Find where the given text appears and provide that cell's center as [x, y] coordinate. 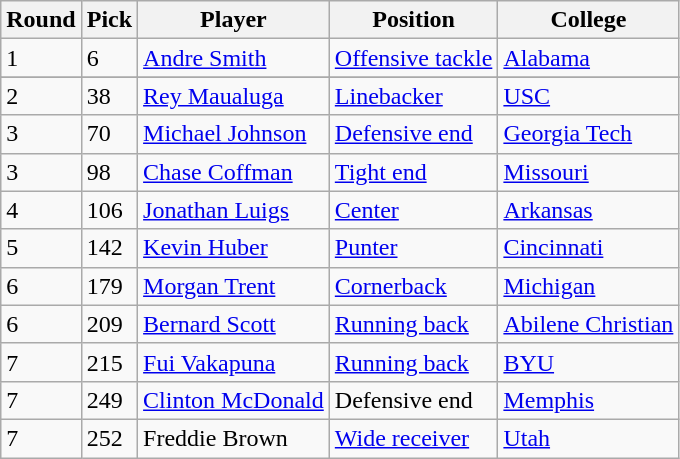
Freddie Brown [234, 438]
249 [109, 400]
Rey Maualuga [234, 96]
Cincinnati [588, 248]
Linebacker [414, 96]
Jonathan Luigs [234, 210]
Morgan Trent [234, 286]
Utah [588, 438]
4 [41, 210]
Clinton McDonald [234, 400]
Player [234, 20]
Alabama [588, 58]
Pick [109, 20]
215 [109, 362]
5 [41, 248]
Missouri [588, 172]
Michigan [588, 286]
142 [109, 248]
Punter [414, 248]
Center [414, 210]
1 [41, 58]
Andre Smith [234, 58]
Round [41, 20]
Fui Vakapuna [234, 362]
Arkansas [588, 210]
Memphis [588, 400]
Tight end [414, 172]
Offensive tackle [414, 58]
Position [414, 20]
252 [109, 438]
106 [109, 210]
Bernard Scott [234, 324]
Georgia Tech [588, 134]
Cornerback [414, 286]
Chase Coffman [234, 172]
98 [109, 172]
Michael Johnson [234, 134]
38 [109, 96]
179 [109, 286]
Wide receiver [414, 438]
BYU [588, 362]
2 [41, 96]
USC [588, 96]
Abilene Christian [588, 324]
College [588, 20]
209 [109, 324]
Kevin Huber [234, 248]
70 [109, 134]
